Capture the cell that displays the provided text and extract its [X, Y] central coordinate. 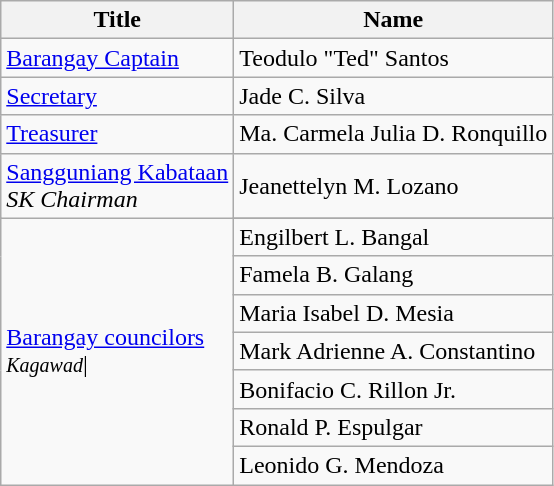
Name [394, 20]
Treasurer [118, 134]
Famela B. Galang [394, 275]
Bonifacio C. Rillon Jr. [394, 389]
Jeanettelyn M. Lozano [394, 186]
Title [118, 20]
Sangguniang KabataanSK Chairman [118, 186]
Ma. Carmela Julia D. Ronquillo [394, 134]
Mark Adrienne A. Constantino [394, 351]
Teodulo "Ted" Santos [394, 58]
Leonido G. Mendoza [394, 465]
Ronald P. Espulgar [394, 427]
Maria Isabel D. Mesia [394, 313]
Jade C. Silva [394, 96]
Engilbert L. Bangal [394, 237]
Barangay Captain [118, 58]
Secretary [118, 96]
Barangay councilorsKagawad| [118, 351]
